Scan for the cell matching the given text and deliver its (x, y) coordinate at center. 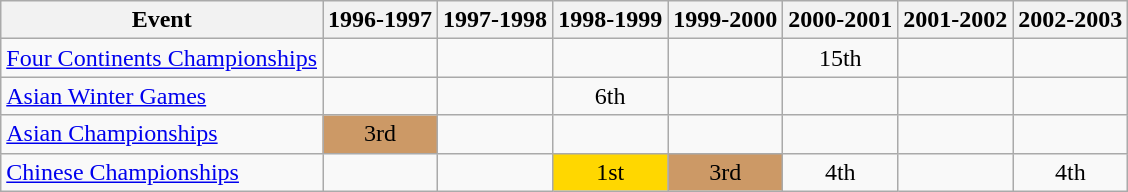
2001-2002 (956, 20)
Chinese Championships (162, 172)
2002-2003 (1070, 20)
6th (610, 96)
Event (162, 20)
1999-2000 (726, 20)
1997-1998 (496, 20)
1996-1997 (380, 20)
1998-1999 (610, 20)
Asian Winter Games (162, 96)
Four Continents Championships (162, 58)
1st (610, 172)
Asian Championships (162, 134)
15th (840, 58)
2000-2001 (840, 20)
